Determine the (X, Y) coordinate at the center of the cell enclosing the given text.  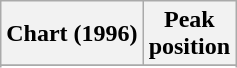
Chart (1996) (72, 34)
Peakposition (189, 34)
